Detect which cell encompasses the target text, then output its [X, Y] center coordinate. 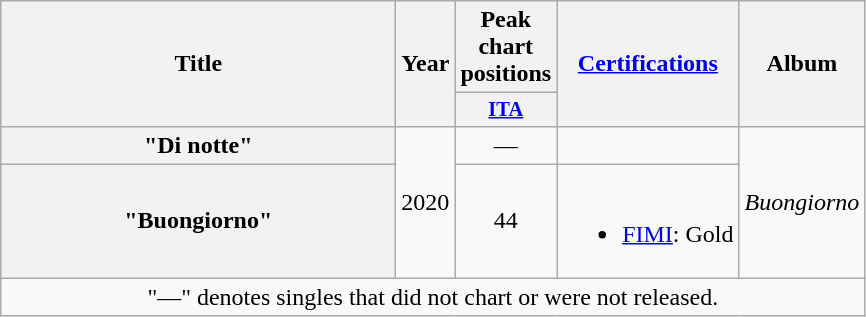
Certifications [648, 64]
ITA [506, 110]
"Buongiorno" [198, 222]
"—" denotes singles that did not chart or were not released. [433, 297]
44 [506, 222]
2020 [426, 202]
Album [802, 64]
— [506, 145]
Title [198, 64]
Buongiorno [802, 202]
Year [426, 64]
"Di notte" [198, 145]
Peak chart positions [506, 47]
FIMI: Gold [648, 222]
